Find where the given text appears and provide that cell's center as (X, Y) coordinate. 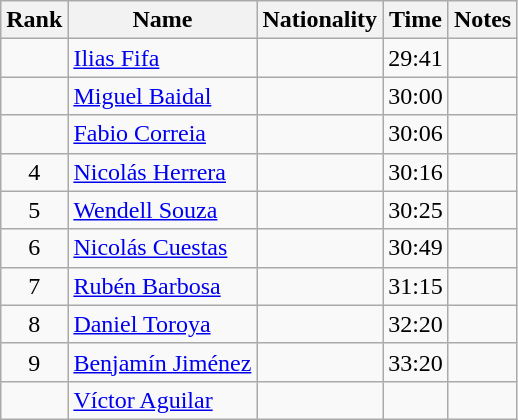
Notes (482, 20)
4 (34, 172)
Miguel Baidal (162, 96)
7 (34, 286)
31:15 (416, 286)
Nicolás Cuestas (162, 248)
29:41 (416, 58)
30:00 (416, 96)
Fabio Correia (162, 134)
30:49 (416, 248)
9 (34, 362)
32:20 (416, 324)
6 (34, 248)
30:06 (416, 134)
30:16 (416, 172)
Time (416, 20)
5 (34, 210)
Benjamín Jiménez (162, 362)
Nicolás Herrera (162, 172)
Name (162, 20)
Rank (34, 20)
Víctor Aguilar (162, 400)
Daniel Toroya (162, 324)
Wendell Souza (162, 210)
Nationality (320, 20)
33:20 (416, 362)
30:25 (416, 210)
8 (34, 324)
Rubén Barbosa (162, 286)
Ilias Fifa (162, 58)
